Pinpoint the cell where the given text exists, returning its [x, y] midpoint coordinate. 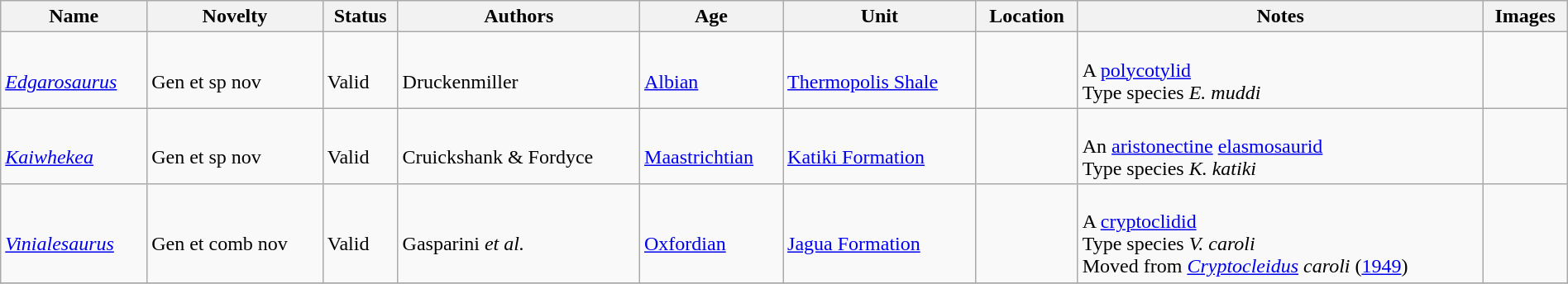
Notes [1280, 17]
Jagua Formation [880, 233]
Maastrichtian [711, 146]
Name [74, 17]
A polycotylid Type species E. muddi [1280, 70]
Age [711, 17]
Kaiwhekea [74, 146]
Gen et comb nov [235, 233]
Druckenmiller [519, 70]
Vinialesaurus [74, 233]
Edgarosaurus [74, 70]
Novelty [235, 17]
A cryptoclidid Type species V. caroli Moved from Cryptocleidus caroli (1949) [1280, 233]
Gasparini et al. [519, 233]
Images [1525, 17]
Oxfordian [711, 233]
Cruickshank & Fordyce [519, 146]
Katiki Formation [880, 146]
Unit [880, 17]
Location [1027, 17]
Authors [519, 17]
Status [361, 17]
Albian [711, 70]
An aristonectine elasmosaurid Type species K. katiki [1280, 146]
Thermopolis Shale [880, 70]
